Locate the cell with the specified text and output its [x, y] center coordinate. 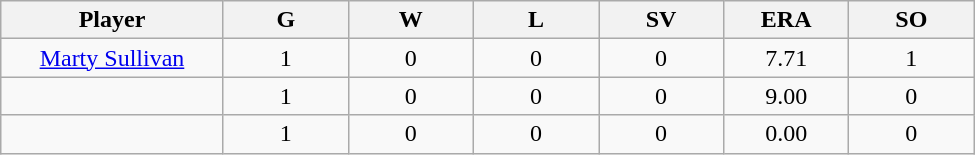
7.71 [786, 58]
L [536, 20]
Marty Sullivan [112, 58]
SV [662, 20]
0.00 [786, 134]
W [410, 20]
Player [112, 20]
9.00 [786, 96]
G [286, 20]
SO [912, 20]
ERA [786, 20]
